Find where the given text appears and provide that cell's center as (x, y) coordinate. 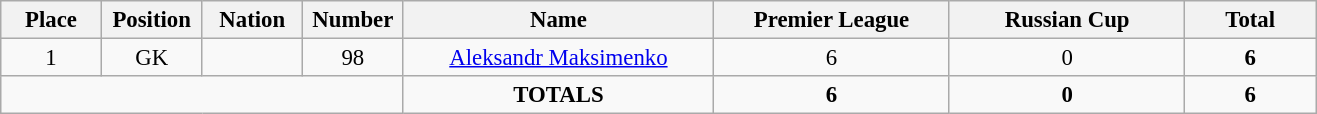
Aleksandr Maksimenko (558, 58)
TOTALS (558, 95)
98 (354, 58)
Premier League (832, 20)
Nation (252, 20)
Number (354, 20)
1 (52, 58)
GK (152, 58)
Russian Cup (1067, 20)
Place (52, 20)
Position (152, 20)
Total (1250, 20)
Name (558, 20)
